Detect which cell encompasses the target text, then output its [x, y] center coordinate. 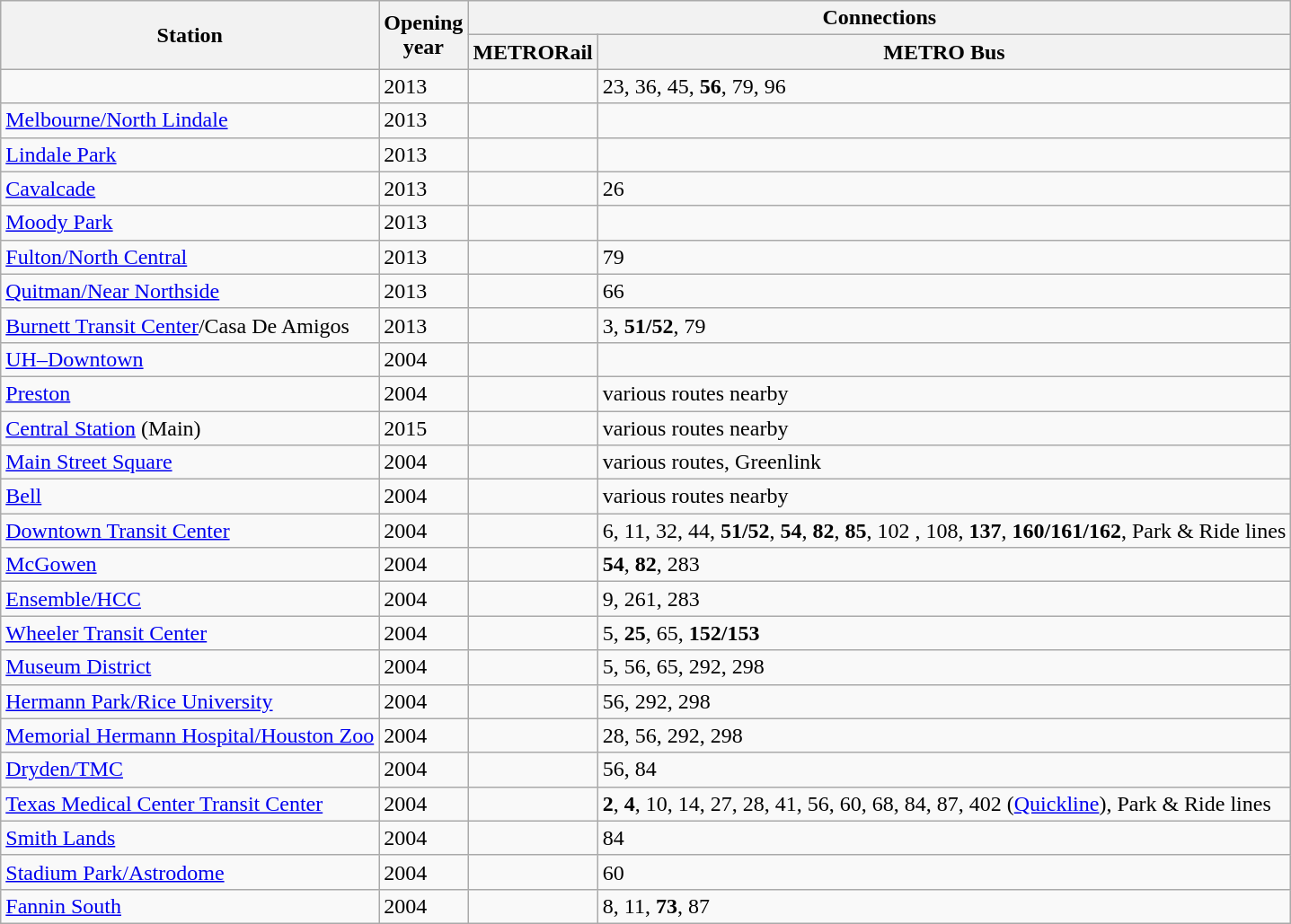
Cavalcade [190, 189]
Melbourne/North Lindale [190, 120]
Ensemble/HCC [190, 599]
Central Station (Main) [190, 428]
79 [944, 257]
Fulton/North Central [190, 257]
56, 84 [944, 770]
26 [944, 189]
METRO Bus [944, 52]
Main Street Square [190, 462]
Openingyear [424, 35]
Connections [880, 18]
Memorial Hermann Hospital/Houston Zoo [190, 735]
2015 [424, 428]
3, 51/52, 79 [944, 325]
Burnett Transit Center/Casa De Amigos [190, 325]
23, 36, 45, 56, 79, 96 [944, 86]
5, 56, 65, 292, 298 [944, 667]
54, 82, 283 [944, 565]
various routes, Greenlink [944, 462]
METRORail [533, 52]
56, 292, 298 [944, 701]
Wheeler Transit Center [190, 633]
Hermann Park/Rice University [190, 701]
9, 261, 283 [944, 599]
84 [944, 838]
Fannin South [190, 906]
Bell [190, 497]
McGowen [190, 565]
60 [944, 872]
Quitman/Near Northside [190, 291]
5, 25, 65, 152/153 [944, 633]
28, 56, 292, 298 [944, 735]
Stadium Park/Astrodome [190, 872]
Lindale Park [190, 154]
6, 11, 32, 44, 51/52, 54, 82, 85, 102 , 108, 137, 160/161/162, Park & Ride lines [944, 531]
Dryden/TMC [190, 770]
Preston [190, 393]
Smith Lands [190, 838]
Downtown Transit Center [190, 531]
8, 11, 73, 87 [944, 906]
Texas Medical Center Transit Center [190, 804]
UH–Downtown [190, 359]
Museum District [190, 667]
2, 4, 10, 14, 27, 28, 41, 56, 60, 68, 84, 87, 402 (Quickline), Park & Ride lines [944, 804]
Station [190, 35]
Moody Park [190, 223]
66 [944, 291]
